Return (x, y) of the center of cell containing provided text 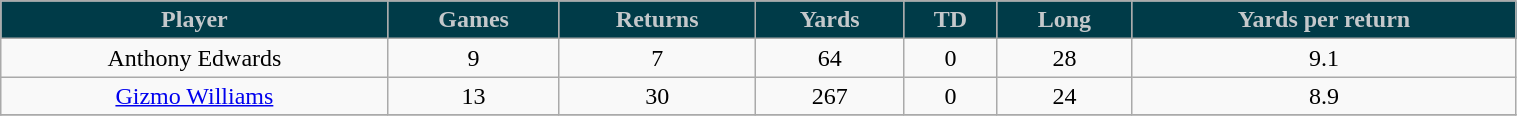
24 (1064, 96)
8.9 (1324, 96)
Yards (830, 20)
Anthony Edwards (194, 58)
Gizmo Williams (194, 96)
Games (474, 20)
267 (830, 96)
13 (474, 96)
Long (1064, 20)
30 (657, 96)
64 (830, 58)
Yards per return (1324, 20)
7 (657, 58)
28 (1064, 58)
9 (474, 58)
9.1 (1324, 58)
Player (194, 20)
TD (950, 20)
Returns (657, 20)
